Determine the (X, Y) coordinate at the center of the cell enclosing the given text.  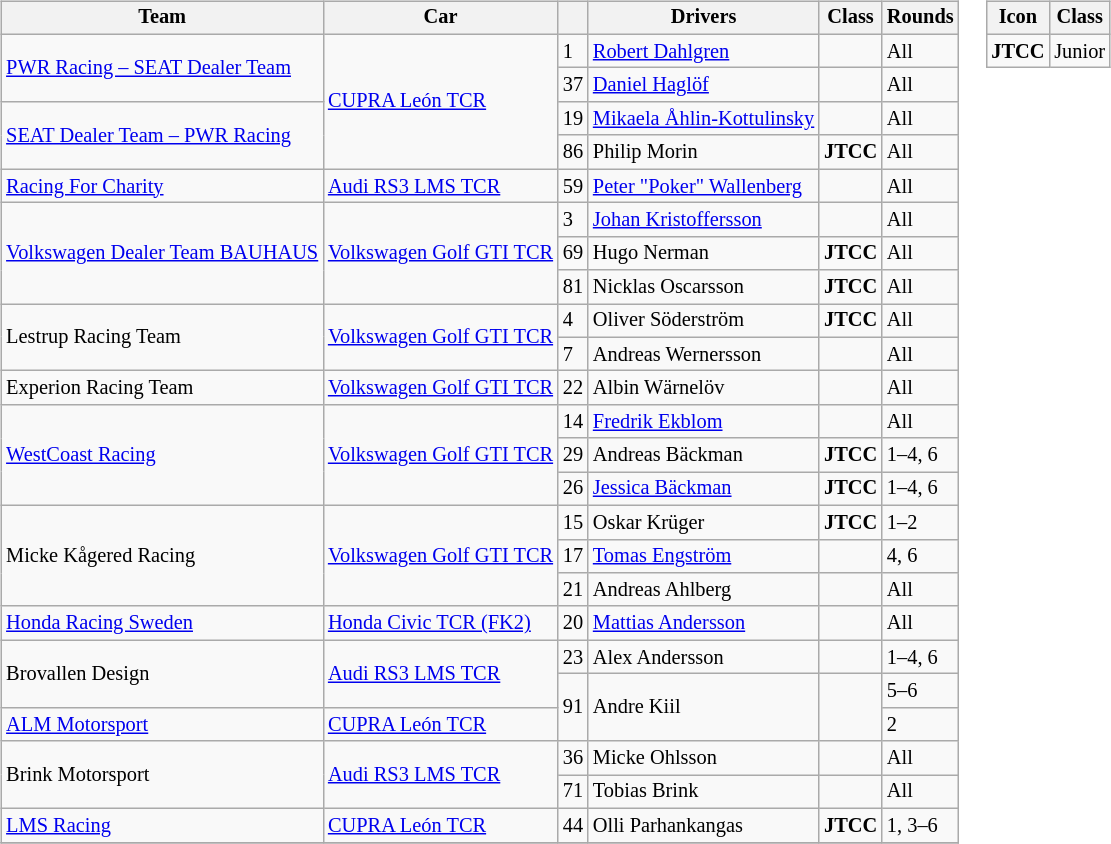
Nicklas Oscarsson (704, 287)
Honda Civic TCR (FK2) (440, 623)
15 (573, 522)
2 (920, 724)
WestCoast Racing (162, 456)
Andreas Ahlberg (704, 590)
20 (573, 623)
3 (573, 220)
Micke Kågered Racing (162, 556)
ALM Motorsport (162, 724)
Brink Motorsport (162, 774)
Peter "Poker" Wallenberg (704, 186)
Andre Kiil (704, 708)
SEAT Dealer Team – PWR Racing (162, 136)
Honda Racing Sweden (162, 623)
Tomas Engström (704, 556)
4, 6 (920, 556)
36 (573, 758)
29 (573, 455)
Johan Kristoffersson (704, 220)
Oliver Söderström (704, 321)
Drivers (704, 18)
Tobias Brink (704, 792)
14 (573, 422)
Philip Morin (704, 152)
Lestrup Racing Team (162, 338)
69 (573, 253)
37 (573, 85)
19 (573, 119)
Team (162, 18)
Hugo Nerman (704, 253)
Mattias Andersson (704, 623)
Mikaela Åhlin-Kottulinsky (704, 119)
Robert Dahlgren (704, 51)
4 (573, 321)
59 (573, 186)
Racing For Charity (162, 186)
91 (573, 708)
22 (573, 388)
1 (573, 51)
5–6 (920, 691)
1, 3–6 (920, 825)
44 (573, 825)
Rounds (920, 18)
17 (573, 556)
Icon (1018, 18)
Andreas Bäckman (704, 455)
81 (573, 287)
86 (573, 152)
7 (573, 354)
Brovallen Design (162, 674)
71 (573, 792)
Fredrik Ekblom (704, 422)
26 (573, 489)
Volkswagen Dealer Team BAUHAUS (162, 254)
PWR Racing – SEAT Dealer Team (162, 68)
LMS Racing (162, 825)
Andreas Wernersson (704, 354)
Olli Parhankangas (704, 825)
Albin Wärnelöv (704, 388)
Alex Andersson (704, 657)
Micke Ohlsson (704, 758)
Junior (1080, 51)
Daniel Haglöf (704, 85)
23 (573, 657)
Experion Racing Team (162, 388)
Jessica Bäckman (704, 489)
1–2 (920, 522)
Car (440, 18)
Oskar Krüger (704, 522)
21 (573, 590)
